Capture the cell that displays the provided text and extract its [X, Y] central coordinate. 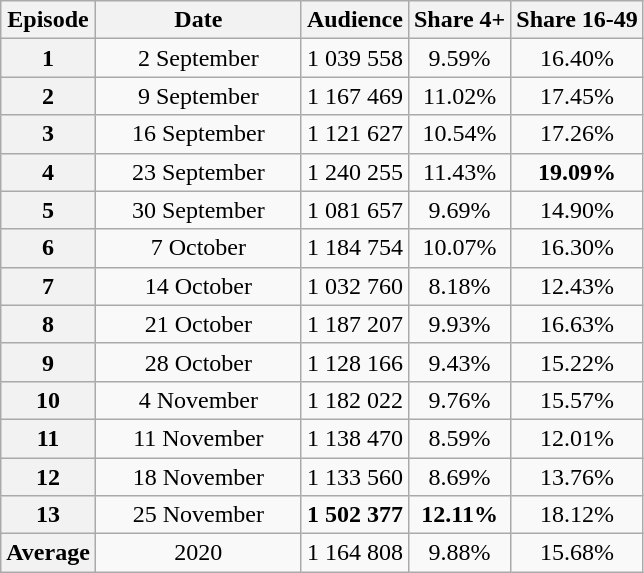
10 [48, 400]
9 [48, 362]
7 [48, 286]
19.09% [578, 172]
1 138 470 [354, 438]
4 November [198, 400]
11 [48, 438]
Average [48, 553]
9 September [198, 96]
12 [48, 477]
9.59% [459, 58]
1 032 760 [354, 286]
1 240 255 [354, 172]
13 [48, 515]
16.40% [578, 58]
12.01% [578, 438]
12.11% [459, 515]
16.63% [578, 324]
16.30% [578, 248]
8 [48, 324]
Share 4+ [459, 20]
11.02% [459, 96]
9.43% [459, 362]
1 187 207 [354, 324]
11 November [198, 438]
17.45% [578, 96]
Audience [354, 20]
15.22% [578, 362]
2020 [198, 553]
6 [48, 248]
14.90% [578, 210]
Date [198, 20]
1 164 808 [354, 553]
15.57% [578, 400]
9.76% [459, 400]
7 October [198, 248]
1 182 022 [354, 400]
1 133 560 [354, 477]
8.59% [459, 438]
2 [48, 96]
1 167 469 [354, 96]
1 [48, 58]
1 184 754 [354, 248]
1 081 657 [354, 210]
18 November [198, 477]
30 September [198, 210]
9.88% [459, 553]
10.07% [459, 248]
13.76% [578, 477]
8.18% [459, 286]
9.69% [459, 210]
12.43% [578, 286]
Episode [48, 20]
1 128 166 [354, 362]
15.68% [578, 553]
28 October [198, 362]
4 [48, 172]
11.43% [459, 172]
16 September [198, 134]
3 [48, 134]
1 502 377 [354, 515]
5 [48, 210]
18.12% [578, 515]
23 September [198, 172]
Share 16-49 [578, 20]
25 November [198, 515]
21 October [198, 324]
1 039 558 [354, 58]
14 October [198, 286]
9.93% [459, 324]
17.26% [578, 134]
10.54% [459, 134]
8.69% [459, 477]
2 September [198, 58]
1 121 627 [354, 134]
